Pinpoint the cell where the given text exists, returning its (x, y) midpoint coordinate. 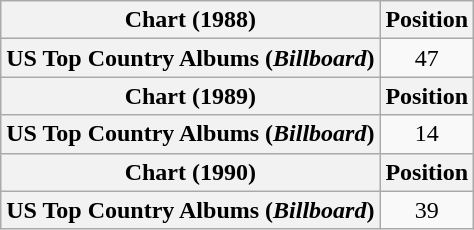
14 (427, 134)
Chart (1989) (190, 96)
39 (427, 210)
47 (427, 58)
Chart (1990) (190, 172)
Chart (1988) (190, 20)
